Return the (X, Y) coordinate for the center point of the cell that contains the specified text.  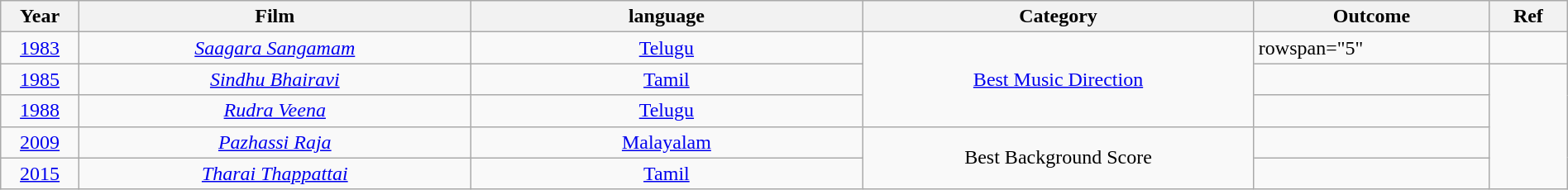
Best Background Score (1059, 158)
Sindhu Bhairavi (275, 79)
Ref (1528, 17)
2015 (40, 173)
rowspan="5" (1371, 48)
Category (1059, 17)
Best Music Direction (1059, 79)
Pazhassi Raja (275, 142)
Rudra Veena (275, 111)
1988 (40, 111)
language (667, 17)
Tharai Thappattai (275, 173)
Outcome (1371, 17)
1985 (40, 79)
1983 (40, 48)
Film (275, 17)
Saagara Sangamam (275, 48)
Malayalam (667, 142)
Year (40, 17)
2009 (40, 142)
